Capture the cell that displays the provided text and extract its (x, y) central coordinate. 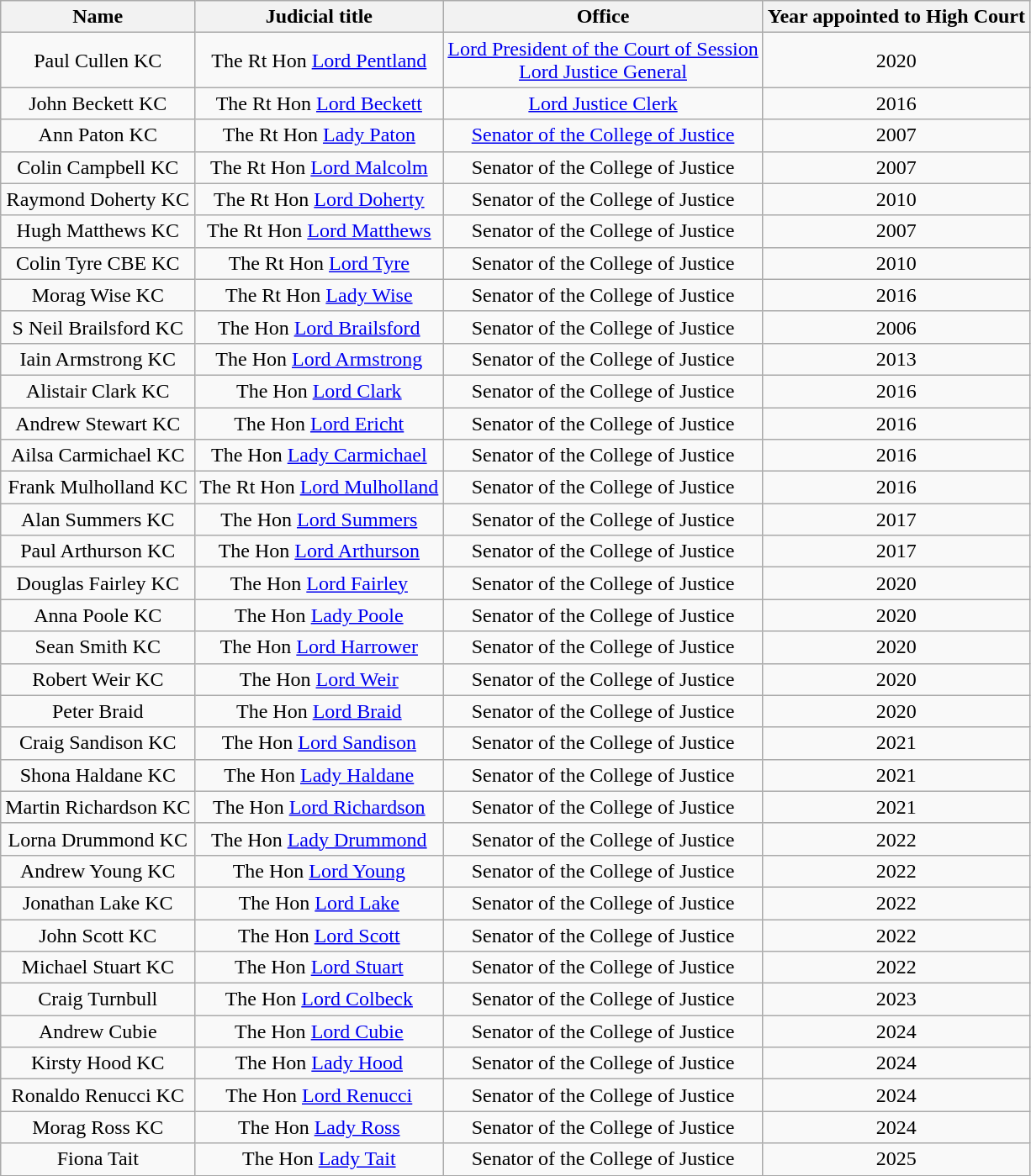
The Hon Lord Richardson (320, 807)
The Hon Lord Brailsford (320, 327)
The Hon Lord Stuart (320, 968)
Martin Richardson KC (98, 807)
The Hon Lady Carmichael (320, 456)
The Rt Hon Lord Doherty (320, 199)
Paul Arthurson KC (98, 551)
The Hon Lord Summers (320, 519)
The Rt Hon Lord Pentland (320, 61)
2006 (896, 327)
Paul Cullen KC (98, 61)
The Hon Lord Lake (320, 903)
Name (98, 17)
The Rt Hon Lord Mulholland (320, 488)
The Rt Hon Lady Paton (320, 135)
The Hon Lord Scott (320, 936)
Peter Braid (98, 711)
Lord Justice Clerk (603, 103)
Fiona Tait (98, 1159)
Office (603, 17)
Shona Haldane KC (98, 775)
Kirsty Hood KC (98, 1063)
The Hon Lord Fairley (320, 583)
S Neil Brailsford KC (98, 327)
The Rt Hon Lord Beckett (320, 103)
Jonathan Lake KC (98, 903)
The Hon Lord Braid (320, 711)
The Rt Hon Lord Matthews (320, 231)
The Rt Hon Lord Tyre (320, 263)
Anna Poole KC (98, 615)
Raymond Doherty KC (98, 199)
The Rt Hon Lord Malcolm (320, 167)
The Hon Lady Ross (320, 1127)
Michael Stuart KC (98, 968)
The Hon Lord Young (320, 871)
Judicial title (320, 17)
The Hon Lady Hood (320, 1063)
2023 (896, 999)
The Hon Lady Haldane (320, 775)
Lord President of the Court of SessionLord Justice General (603, 61)
Ronaldo Renucci KC (98, 1095)
Morag Ross KC (98, 1127)
The Hon Lord Ericht (320, 423)
Colin Tyre CBE KC (98, 263)
Morag Wise KC (98, 295)
The Hon Lord Cubie (320, 1031)
The Hon Lord Armstrong (320, 359)
Year appointed to High Court (896, 17)
The Hon Lord Clark (320, 391)
Hugh Matthews KC (98, 231)
Alan Summers KC (98, 519)
The Hon Lady Poole (320, 615)
The Hon Lord Renucci (320, 1095)
Andrew Cubie (98, 1031)
Craig Sandison KC (98, 743)
Craig Turnbull (98, 999)
Iain Armstrong KC (98, 359)
Colin Campbell KC (98, 167)
Alistair Clark KC (98, 391)
The Hon Lord Colbeck (320, 999)
The Hon Lord Weir (320, 679)
The Hon Lord Sandison (320, 743)
The Hon Lady Drummond (320, 839)
Douglas Fairley KC (98, 583)
John Beckett KC (98, 103)
Andrew Young KC (98, 871)
Sean Smith KC (98, 647)
The Rt Hon Lady Wise (320, 295)
Andrew Stewart KC (98, 423)
2025 (896, 1159)
Lorna Drummond KC (98, 839)
Robert Weir KC (98, 679)
The Hon Lord Harrower (320, 647)
Ann Paton KC (98, 135)
The Hon Lady Tait (320, 1159)
John Scott KC (98, 936)
Ailsa Carmichael KC (98, 456)
2013 (896, 359)
Frank Mulholland KC (98, 488)
The Hon Lord Arthurson (320, 551)
